Output the (X, Y) coordinate of the center of the cell containing the given text.  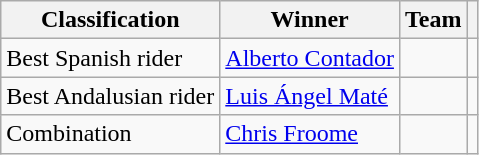
Combination (110, 134)
Luis Ángel Maté (310, 96)
Team (433, 20)
Best Spanish rider (110, 58)
Alberto Contador (310, 58)
Best Andalusian rider (110, 96)
Classification (110, 20)
Chris Froome (310, 134)
Winner (310, 20)
